Return (x, y) of the center of cell containing provided text 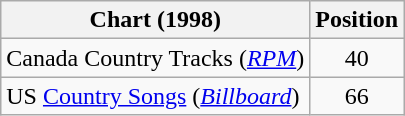
Canada Country Tracks (RPM) (156, 58)
40 (357, 58)
66 (357, 96)
Chart (1998) (156, 20)
Position (357, 20)
US Country Songs (Billboard) (156, 96)
